Identify which cell holds the provided text, then report its (X, Y) central coordinate. 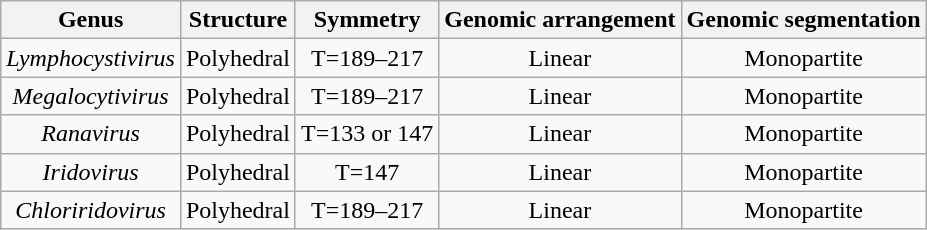
T=133 or 147 (366, 134)
Ranavirus (91, 134)
Megalocytivirus (91, 96)
T=147 (366, 172)
Symmetry (366, 20)
Structure (238, 20)
Chloriridovirus (91, 210)
Lymphocystivirus (91, 58)
Genomic segmentation (804, 20)
Genomic arrangement (560, 20)
Genus (91, 20)
Iridovirus (91, 172)
